Return [X, Y] of the center of cell containing provided text 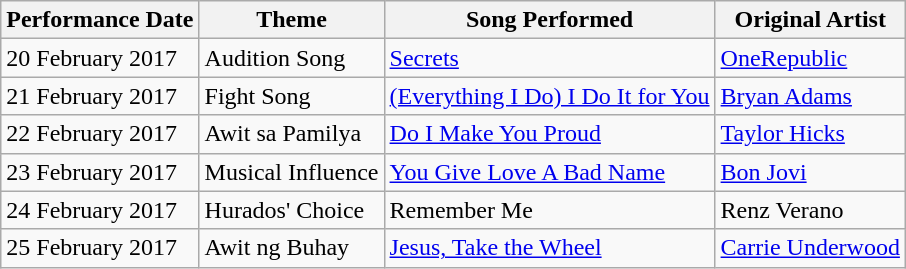
Secrets [550, 58]
Theme [292, 20]
Hurados' Choice [292, 210]
25 February 2017 [100, 248]
Song Performed [550, 20]
Renz Verano [810, 210]
20 February 2017 [100, 58]
(Everything I Do) I Do It for You [550, 96]
Carrie Underwood [810, 248]
You Give Love A Bad Name [550, 172]
Audition Song [292, 58]
21 February 2017 [100, 96]
Musical Influence [292, 172]
OneRepublic [810, 58]
23 February 2017 [100, 172]
Bryan Adams [810, 96]
Remember Me [550, 210]
Jesus, Take the Wheel [550, 248]
Do I Make You Proud [550, 134]
Performance Date [100, 20]
Awit ng Buhay [292, 248]
Bon Jovi [810, 172]
Taylor Hicks [810, 134]
24 February 2017 [100, 210]
Fight Song [292, 96]
Original Artist [810, 20]
Awit sa Pamilya [292, 134]
22 February 2017 [100, 134]
